Find where the given text appears and provide that cell's center as [X, Y] coordinate. 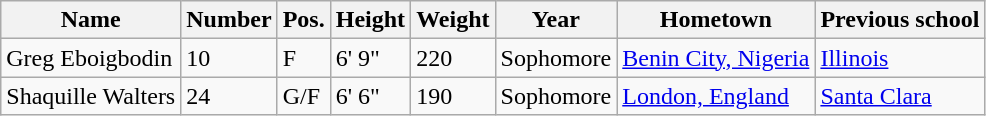
Previous school [900, 20]
Illinois [900, 58]
6' 6" [370, 96]
24 [229, 96]
F [304, 58]
Hometown [716, 20]
Santa Clara [900, 96]
220 [453, 58]
Weight [453, 20]
Greg Eboigbodin [91, 58]
190 [453, 96]
Number [229, 20]
London, England [716, 96]
Benin City, Nigeria [716, 58]
Height [370, 20]
Name [91, 20]
6' 9" [370, 58]
G/F [304, 96]
Pos. [304, 20]
Shaquille Walters [91, 96]
10 [229, 58]
Year [556, 20]
